From the cell containing the given text, extract its center point as (X, Y) coordinate. 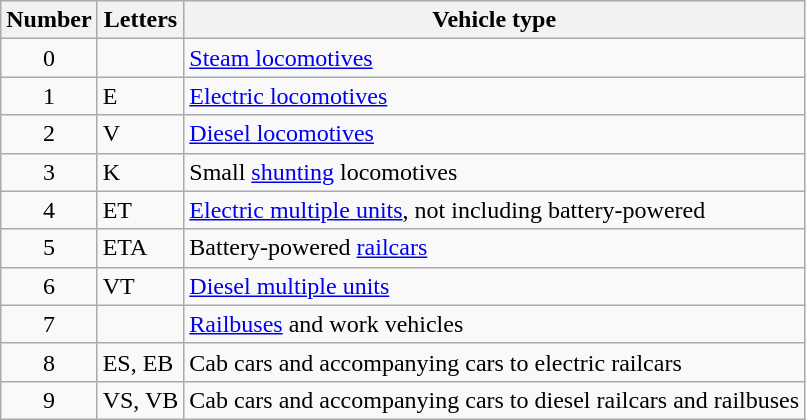
K (140, 172)
ETA (140, 248)
8 (49, 362)
9 (49, 400)
Diesel multiple units (494, 286)
VS, VB (140, 400)
Small shunting locomotives (494, 172)
Letters (140, 20)
6 (49, 286)
Steam locomotives (494, 58)
VT (140, 286)
V (140, 134)
3 (49, 172)
Electric multiple units, not including battery-powered (494, 210)
7 (49, 324)
0 (49, 58)
5 (49, 248)
Electric locomotives (494, 96)
Cab cars and accompanying cars to electric railcars (494, 362)
1 (49, 96)
Cab cars and accompanying cars to diesel railcars and railbuses (494, 400)
Vehicle type (494, 20)
2 (49, 134)
Number (49, 20)
E (140, 96)
ET (140, 210)
Diesel locomotives (494, 134)
ES, EB (140, 362)
Railbuses and work vehicles (494, 324)
Battery-powered railcars (494, 248)
4 (49, 210)
